Determine the [X, Y] coordinate at the center of the cell enclosing the given text.  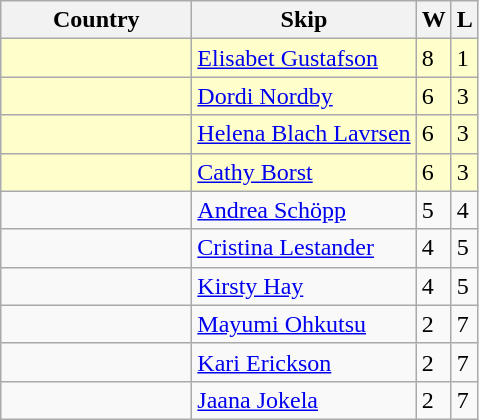
Elisabet Gustafson [304, 58]
Dordi Nordby [304, 96]
Skip [304, 20]
1 [464, 58]
Helena Blach Lavrsen [304, 134]
Cristina Lestander [304, 248]
Country [96, 20]
Mayumi Ohkutsu [304, 324]
L [464, 20]
Kirsty Hay [304, 286]
Cathy Borst [304, 172]
Kari Erickson [304, 362]
Andrea Schöpp [304, 210]
8 [434, 58]
W [434, 20]
Jaana Jokela [304, 400]
